Detect which cell encompasses the target text, then output its [X, Y] center coordinate. 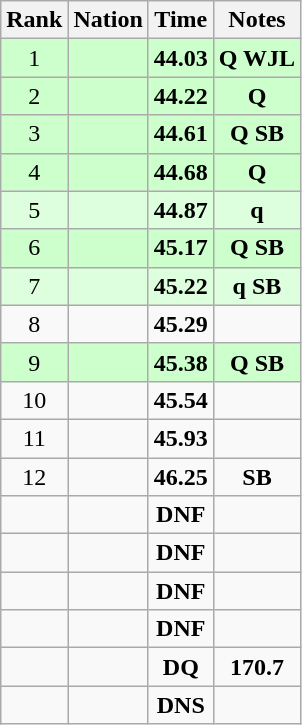
44.22 [180, 96]
44.68 [180, 172]
Rank [34, 20]
DNS [180, 705]
45.22 [180, 286]
3 [34, 134]
4 [34, 172]
12 [34, 477]
Q WJL [256, 58]
44.03 [180, 58]
DQ [180, 667]
6 [34, 248]
9 [34, 362]
10 [34, 400]
44.87 [180, 210]
SB [256, 477]
46.25 [180, 477]
45.54 [180, 400]
q SB [256, 286]
45.38 [180, 362]
2 [34, 96]
Notes [256, 20]
7 [34, 286]
Time [180, 20]
45.17 [180, 248]
5 [34, 210]
170.7 [256, 667]
Nation [108, 20]
45.29 [180, 324]
45.93 [180, 438]
1 [34, 58]
11 [34, 438]
44.61 [180, 134]
8 [34, 324]
q [256, 210]
